Pinpoint the cell where the given text exists, returning its [X, Y] midpoint coordinate. 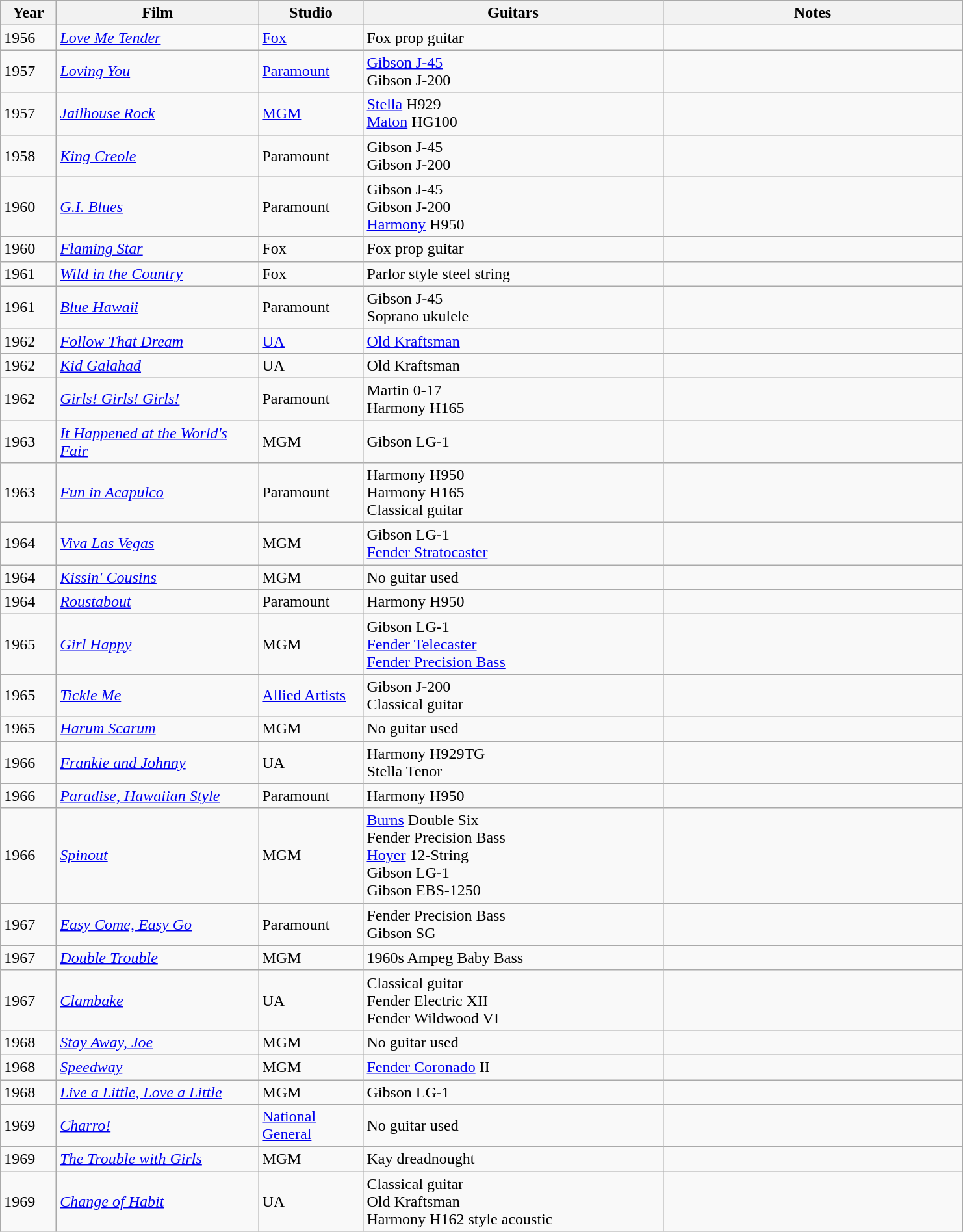
Tickle Me [157, 696]
Studio [311, 13]
Classical guitarFender Electric XIIFender Wildwood VI [513, 1000]
Double Trouble [157, 958]
Notes [812, 13]
Gibson LG-1Fender Stratocaster [513, 544]
Year [29, 13]
Clambake [157, 1000]
Girl Happy [157, 644]
1960s Ampeg Baby Bass [513, 958]
Gibson J-45Soprano ukulele [513, 307]
Harmony H950Harmony H165Classical guitar [513, 493]
Kissin' Cousins [157, 577]
Flaming Star [157, 249]
Fender Coronado II [513, 1067]
National General [311, 1126]
Film [157, 13]
Parlor style steel string [513, 274]
Stella H929Maton HG100 [513, 113]
Gibson LG-1Fender TelecasterFender Precision Bass [513, 644]
Allied Artists [311, 696]
Classical guitarOld KraftsmanHarmony H162 style acoustic [513, 1201]
Harmony H929TGStella Tenor [513, 762]
Gibson J-45Gibson J-200Harmony H950 [513, 207]
Martin 0-17Harmony H165 [513, 399]
Burns Double SixFender Precision BassHoyer 12-StringGibson LG-1Gibson EBS-1250 [513, 856]
Harum Scarum [157, 729]
Fender Precision BassGibson SG [513, 924]
Change of Habit [157, 1201]
Stay Away, Joe [157, 1042]
It Happened at the World's Fair [157, 441]
The Trouble with Girls [157, 1159]
Charro! [157, 1126]
G.I. Blues [157, 207]
1956 [29, 38]
Kay dreadnought [513, 1159]
Girls! Girls! Girls! [157, 399]
Viva Las Vegas [157, 544]
Easy Come, Easy Go [157, 924]
Paradise, Hawaiian Style [157, 796]
Frankie and Johnny [157, 762]
Follow That Dream [157, 341]
Love Me Tender [157, 38]
Gibson J-200Classical guitar [513, 696]
Speedway [157, 1067]
King Creole [157, 156]
Live a Little, Love a Little [157, 1092]
Blue Hawaii [157, 307]
Loving You [157, 72]
Guitars [513, 13]
Wild in the Country [157, 274]
Roustabout [157, 602]
Fun in Acapulco [157, 493]
Spinout [157, 856]
1958 [29, 156]
Kid Galahad [157, 365]
Jailhouse Rock [157, 113]
